Output the (x, y) coordinate of the center of the cell containing the given text.  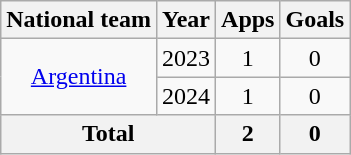
Argentina (79, 77)
Total (108, 134)
Apps (248, 20)
2 (248, 134)
National team (79, 20)
Goals (315, 20)
2024 (186, 96)
2023 (186, 58)
Year (186, 20)
